Search for the cell housing the specified text and yield its (x, y) center coordinate. 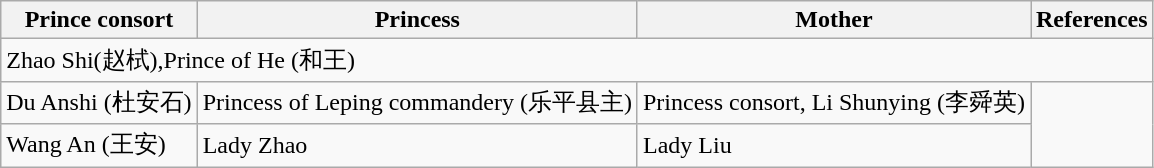
References (1092, 20)
Princess of Leping commandery (乐平县主) (417, 102)
Princess (417, 20)
Wang An (王安) (99, 146)
Lady Zhao (417, 146)
Du Anshi (杜安石) (99, 102)
Mother (834, 20)
Zhao Shi(赵栻),Prince of He (和王) (577, 60)
Princess consort, Li Shunying (李舜英) (834, 102)
Prince consort (99, 20)
Lady Liu (834, 146)
